Search for the cell housing the specified text and yield its (x, y) center coordinate. 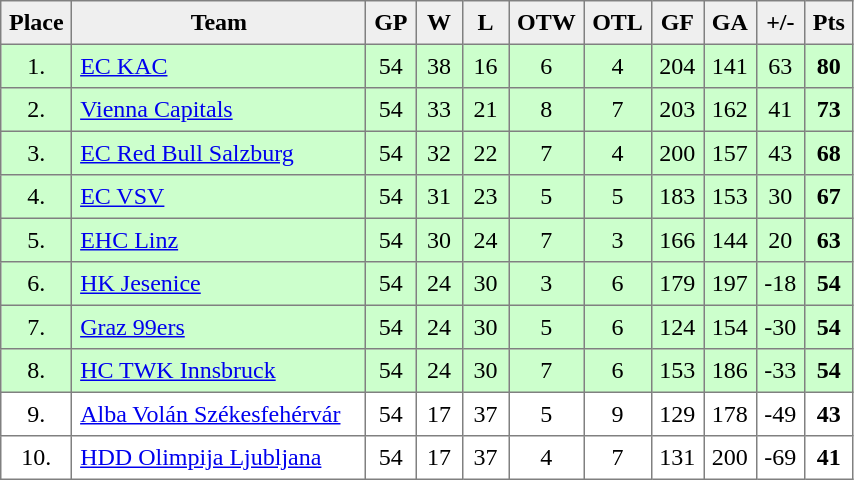
-18 (780, 284)
Alba Volán Székesfehérvár (219, 414)
166 (677, 240)
-33 (780, 371)
OTW (546, 23)
8. (36, 371)
22 (485, 153)
Graz 99ers (219, 327)
20 (780, 240)
EC Red Bull Salzburg (219, 153)
10. (36, 458)
80 (829, 66)
204 (677, 66)
178 (730, 414)
186 (730, 371)
9 (618, 414)
-69 (780, 458)
183 (677, 197)
67 (829, 197)
38 (439, 66)
L (485, 23)
EC KAC (219, 66)
157 (730, 153)
3. (36, 153)
4. (36, 197)
Place (36, 23)
EC VSV (219, 197)
HK Jesenice (219, 284)
EHC Linz (219, 240)
Team (219, 23)
GP (391, 23)
8 (546, 110)
2. (36, 110)
Vienna Capitals (219, 110)
-49 (780, 414)
21 (485, 110)
23 (485, 197)
-30 (780, 327)
162 (730, 110)
GA (730, 23)
1. (36, 66)
124 (677, 327)
OTL (618, 23)
16 (485, 66)
68 (829, 153)
73 (829, 110)
32 (439, 153)
129 (677, 414)
5. (36, 240)
HDD Olimpija Ljubljana (219, 458)
HC TWK Innsbruck (219, 371)
141 (730, 66)
9. (36, 414)
33 (439, 110)
7. (36, 327)
131 (677, 458)
Pts (829, 23)
+/- (780, 23)
144 (730, 240)
GF (677, 23)
179 (677, 284)
203 (677, 110)
6. (36, 284)
W (439, 23)
31 (439, 197)
197 (730, 284)
154 (730, 327)
